Return the [X, Y] coordinate for the center point of the cell that contains the specified text.  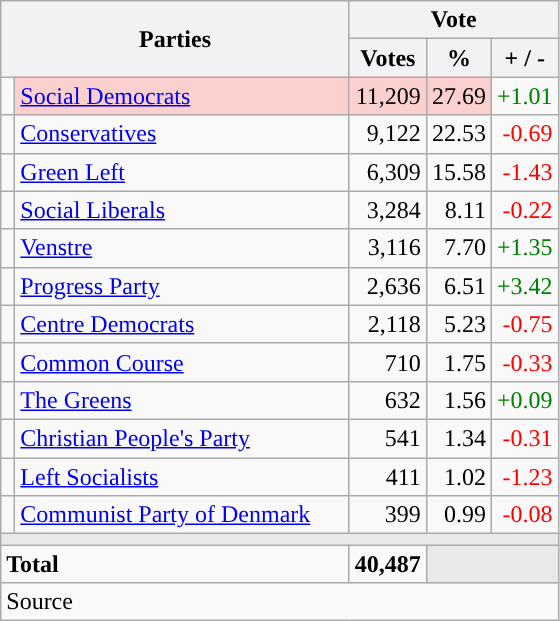
Parties [176, 39]
Christian People's Party [182, 438]
The Greens [182, 400]
2,636 [388, 286]
411 [388, 477]
40,487 [388, 564]
-0.31 [524, 438]
-0.22 [524, 210]
710 [388, 362]
Left Socialists [182, 477]
Vote [454, 20]
+1.35 [524, 248]
-1.43 [524, 172]
Conservatives [182, 134]
Common Course [182, 362]
Venstre [182, 248]
Social Liberals [182, 210]
2,118 [388, 324]
632 [388, 400]
7.70 [458, 248]
399 [388, 515]
6,309 [388, 172]
-0.08 [524, 515]
11,209 [388, 96]
-0.33 [524, 362]
+1.01 [524, 96]
1.56 [458, 400]
Progress Party [182, 286]
0.99 [458, 515]
+ / - [524, 58]
+0.09 [524, 400]
Total [176, 564]
Communist Party of Denmark [182, 515]
9,122 [388, 134]
Social Democrats [182, 96]
3,116 [388, 248]
1.75 [458, 362]
22.53 [458, 134]
1.34 [458, 438]
6.51 [458, 286]
541 [388, 438]
-0.69 [524, 134]
15.58 [458, 172]
Centre Democrats [182, 324]
1.02 [458, 477]
-0.75 [524, 324]
% [458, 58]
8.11 [458, 210]
3,284 [388, 210]
Green Left [182, 172]
Votes [388, 58]
+3.42 [524, 286]
5.23 [458, 324]
-1.23 [524, 477]
27.69 [458, 96]
Source [280, 602]
